Locate the cell with the specified text and output its [x, y] center coordinate. 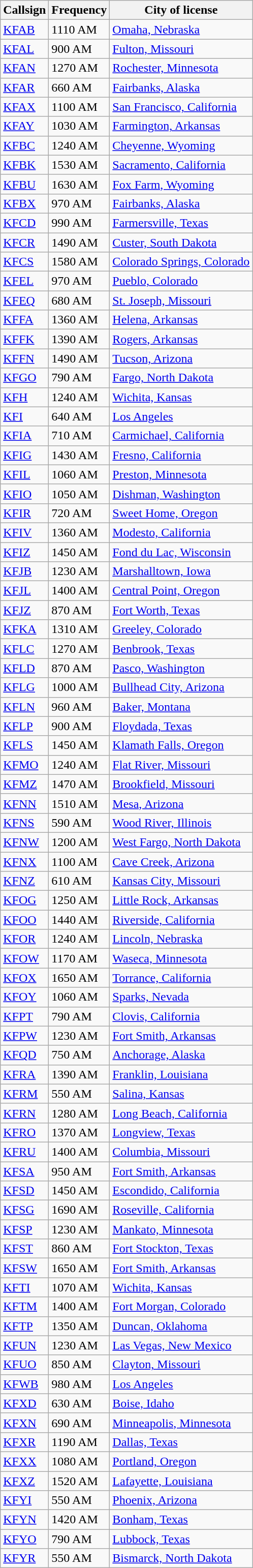
Bonham, Texas [181, 1520]
1080 AM [79, 1461]
1050 AM [79, 494]
KFBK [24, 165]
KFOR [24, 939]
Benbrook, Texas [181, 649]
KFLN [24, 707]
KFOY [24, 997]
Little Rock, Arkansas [181, 900]
KFSP [24, 1229]
Floydada, Texas [181, 726]
Baker, Montana [181, 707]
KFRM [24, 1094]
Boise, Idaho [181, 1403]
Sparks, Nevada [181, 997]
950 AM [79, 1171]
KFLC [24, 649]
KFXD [24, 1403]
KFIG [24, 455]
KFOW [24, 958]
KFLS [24, 745]
Flat River, Missouri [181, 765]
Brookfield, Missouri [181, 784]
KFMO [24, 765]
1310 AM [79, 629]
KFJL [24, 591]
Greeley, Colorado [181, 629]
KFBU [24, 184]
1000 AM [79, 687]
Frequency [79, 10]
KFSG [24, 1210]
KFQD [24, 1055]
Salina, Kansas [181, 1094]
Duncan, Oklahoma [181, 1326]
KFI [24, 416]
KFEL [24, 281]
KFPT [24, 1016]
KFOO [24, 920]
KFNN [24, 803]
KFXZ [24, 1481]
KFAX [24, 107]
KFYI [24, 1500]
KFUN [24, 1345]
Lubbock, Texas [181, 1539]
KFBC [24, 145]
720 AM [79, 513]
KFJZ [24, 610]
KFMZ [24, 784]
660 AM [79, 87]
1190 AM [79, 1442]
Pasco, Washington [181, 668]
850 AM [79, 1365]
KFAR [24, 87]
Tucson, Arizona [181, 358]
KFXR [24, 1442]
Mankato, Minnesota [181, 1229]
Marshalltown, Iowa [181, 571]
KFRU [24, 1152]
KFFN [24, 358]
960 AM [79, 707]
Custer, South Dakota [181, 243]
KFIO [24, 494]
1200 AM [79, 842]
Long Beach, California [181, 1113]
Fargo, North Dakota [181, 378]
Dishman, Washington [181, 494]
KFPW [24, 1036]
Mesa, Arizona [181, 803]
KFUO [24, 1365]
KFCR [24, 243]
Columbia, Missouri [181, 1152]
KFRA [24, 1074]
Carmichael, California [181, 436]
Dallas, Texas [181, 1442]
KFBX [24, 203]
1170 AM [79, 958]
Fort Worth, Texas [181, 610]
1690 AM [79, 1210]
Bullhead City, Arizona [181, 687]
KFIL [24, 474]
Minneapolis, Minnesota [181, 1423]
1470 AM [79, 784]
San Francisco, California [181, 107]
West Fargo, North Dakota [181, 842]
Omaha, Nebraska [181, 29]
KFLD [24, 668]
KFAL [24, 49]
KFFA [24, 320]
Wood River, Illinois [181, 823]
KFST [24, 1249]
KFNX [24, 862]
Helena, Arkansas [181, 320]
KFXX [24, 1461]
KFYN [24, 1520]
KFGO [24, 378]
KFSA [24, 1171]
1110 AM [79, 29]
Fort Stockton, Texas [181, 1249]
750 AM [79, 1055]
1250 AM [79, 900]
KFSW [24, 1268]
690 AM [79, 1423]
1630 AM [79, 184]
St. Joseph, Missouri [181, 300]
1440 AM [79, 920]
KFCS [24, 262]
KFWB [24, 1384]
860 AM [79, 1249]
Fort Morgan, Colorado [181, 1307]
1350 AM [79, 1326]
1280 AM [79, 1113]
Escondido, California [181, 1191]
Kansas City, Missouri [181, 881]
KFNZ [24, 881]
Central Point, Oregon [181, 591]
Pueblo, Colorado [181, 281]
KFNW [24, 842]
KFLP [24, 726]
Clovis, California [181, 1016]
Bismarck, North Dakota [181, 1558]
Callsign [24, 10]
Torrance, California [181, 978]
Cheyenne, Wyoming [181, 145]
KFKA [24, 629]
KFFK [24, 339]
KFTP [24, 1326]
710 AM [79, 436]
KFRN [24, 1113]
1510 AM [79, 803]
Modesto, California [181, 532]
1030 AM [79, 126]
Clayton, Missouri [181, 1365]
KFLG [24, 687]
Waseca, Minnesota [181, 958]
KFTM [24, 1307]
KFYR [24, 1558]
KFH [24, 397]
1530 AM [79, 165]
Fond du Lac, Wisconsin [181, 552]
Sacramento, California [181, 165]
Lincoln, Nebraska [181, 939]
640 AM [79, 416]
KFIA [24, 436]
Colorado Springs, Colorado [181, 262]
Rochester, Minnesota [181, 68]
980 AM [79, 1384]
KFCD [24, 223]
KFYO [24, 1539]
KFIV [24, 532]
Lafayette, Louisiana [181, 1481]
Fulton, Missouri [181, 49]
Farmersville, Texas [181, 223]
Fox Farm, Wyoming [181, 184]
Las Vegas, New Mexico [181, 1345]
KFSD [24, 1191]
KFAY [24, 126]
Sweet Home, Oregon [181, 513]
KFJB [24, 571]
610 AM [79, 881]
KFIR [24, 513]
KFRO [24, 1132]
Portland, Oregon [181, 1461]
1370 AM [79, 1132]
Phoenix, Arizona [181, 1500]
KFTI [24, 1287]
990 AM [79, 223]
Klamath Falls, Oregon [181, 745]
1420 AM [79, 1520]
680 AM [79, 300]
Franklin, Louisiana [181, 1074]
KFEQ [24, 300]
KFOX [24, 978]
KFAN [24, 68]
KFOG [24, 900]
Riverside, California [181, 920]
1580 AM [79, 262]
1430 AM [79, 455]
Farmington, Arkansas [181, 126]
1070 AM [79, 1287]
Fresno, California [181, 455]
Longview, Texas [181, 1132]
KFNS [24, 823]
Roseville, California [181, 1210]
590 AM [79, 823]
Rogers, Arkansas [181, 339]
Preston, Minnesota [181, 474]
630 AM [79, 1403]
KFAB [24, 29]
1520 AM [79, 1481]
KFXN [24, 1423]
City of license [181, 10]
Cave Creek, Arizona [181, 862]
Anchorage, Alaska [181, 1055]
KFIZ [24, 552]
